Provide the (X, Y) coordinate of the cell's center where the given text is located.  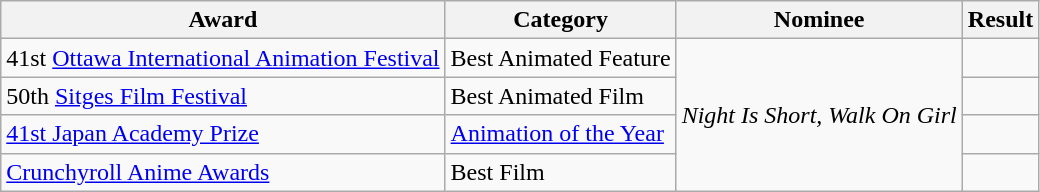
Award (223, 20)
Night Is Short, Walk On Girl (819, 115)
41st Ottawa International Animation Festival (223, 58)
Category (560, 20)
Result (1000, 20)
Best Film (560, 172)
Crunchyroll Anime Awards (223, 172)
Best Animated Feature (560, 58)
50th Sitges Film Festival (223, 96)
Nominee (819, 20)
Best Animated Film (560, 96)
41st Japan Academy Prize (223, 134)
Animation of the Year (560, 134)
